Search for the cell housing the specified text and yield its (x, y) center coordinate. 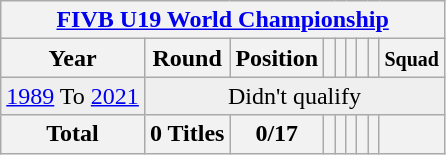
1989 To 2021 (73, 96)
0 Titles (187, 134)
0/17 (277, 134)
Round (187, 58)
Squad (412, 58)
Total (73, 134)
Position (277, 58)
Year (73, 58)
FIVB U19 World Championship (223, 20)
Didn't qualify (294, 96)
